For the text-containing cell, return its midpoint in (x, y) coordinate format. 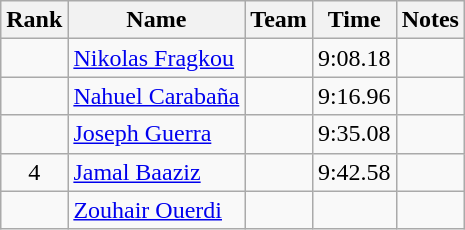
9:08.18 (354, 58)
Nahuel Carabaña (156, 96)
Name (156, 20)
Nikolas Fragkou (156, 58)
9:42.58 (354, 172)
Rank (34, 20)
Jamal Baaziz (156, 172)
Joseph Guerra (156, 134)
Notes (430, 20)
4 (34, 172)
Time (354, 20)
Team (279, 20)
9:16.96 (354, 96)
Zouhair Ouerdi (156, 210)
9:35.08 (354, 134)
